Provide the (x, y) coordinate of the cell's center where the given text is located.  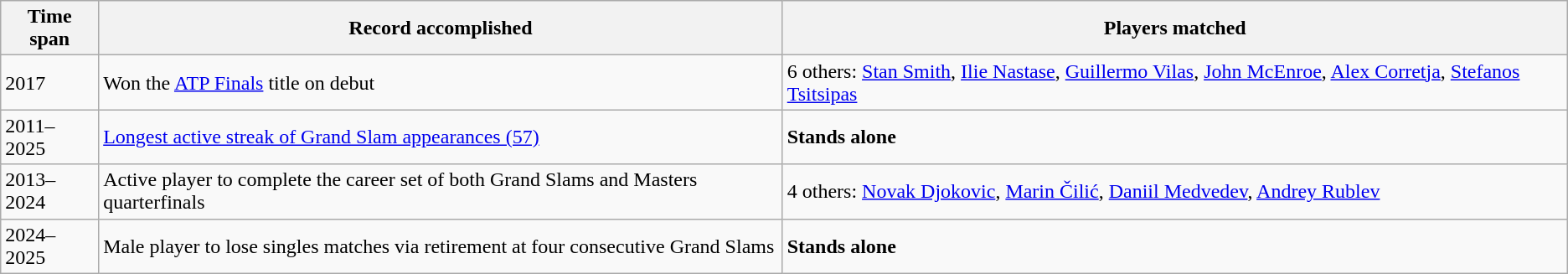
4 others: Novak Djokovic, Marin Čilić, Daniil Medvedev, Andrey Rublev (1174, 191)
Won the ATP Finals title on debut (441, 82)
Male player to lose singles matches via retirement at four consecutive Grand Slams (441, 246)
Active player to complete the career set of both Grand Slams and Masters quarterfinals (441, 191)
Longest active streak of Grand Slam appearances (57) (441, 137)
Players matched (1174, 28)
2024–2025 (50, 246)
2017 (50, 82)
2013–2024 (50, 191)
Time span (50, 28)
Record accomplished (441, 28)
6 others: Stan Smith, Ilie Nastase, Guillermo Vilas, John McEnroe, Alex Corretja, Stefanos Tsitsipas (1174, 82)
2011–2025 (50, 137)
